Determine the (x, y) coordinate at the center of the cell enclosing the given text.  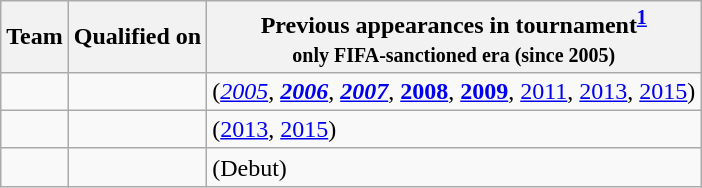
(Debut) (454, 167)
Previous appearances in tournament1only FIFA-sanctioned era (since 2005) (454, 37)
Team (35, 37)
(2013, 2015) (454, 129)
Qualified on (137, 37)
(2005, 2006, 2007, 2008, 2009, 2011, 2013, 2015) (454, 91)
